Search for the cell housing the specified text and yield its (X, Y) center coordinate. 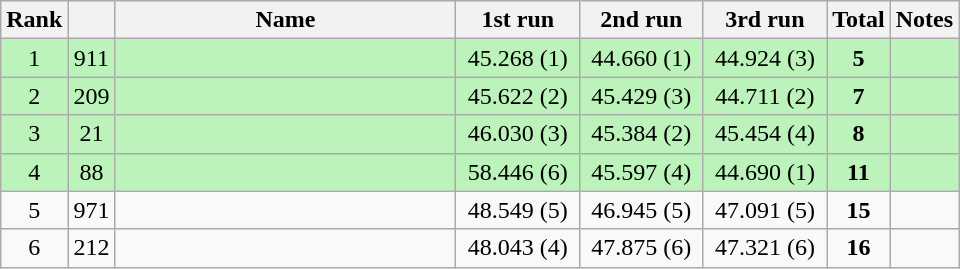
4 (34, 172)
1st run (518, 20)
11 (859, 172)
Name (286, 20)
48.549 (5) (518, 210)
6 (34, 248)
Notes (924, 20)
45.597 (4) (642, 172)
44.660 (1) (642, 58)
45.268 (1) (518, 58)
15 (859, 210)
1 (34, 58)
3rd run (765, 20)
7 (859, 96)
47.875 (6) (642, 248)
45.622 (2) (518, 96)
47.091 (5) (765, 210)
212 (92, 248)
44.690 (1) (765, 172)
8 (859, 134)
3 (34, 134)
58.446 (6) (518, 172)
971 (92, 210)
45.429 (3) (642, 96)
209 (92, 96)
911 (92, 58)
47.321 (6) (765, 248)
45.454 (4) (765, 134)
45.384 (2) (642, 134)
2nd run (642, 20)
48.043 (4) (518, 248)
16 (859, 248)
2 (34, 96)
46.030 (3) (518, 134)
Rank (34, 20)
44.924 (3) (765, 58)
Total (859, 20)
21 (92, 134)
88 (92, 172)
44.711 (2) (765, 96)
46.945 (5) (642, 210)
